Search for the cell housing the specified text and yield its (x, y) center coordinate. 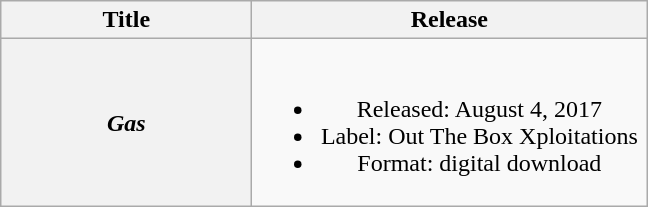
Title (126, 20)
Released: August 4, 2017Label: Out The Box XploitationsFormat: digital download (450, 122)
Gas (126, 122)
Release (450, 20)
